Locate the cell with the specified text and output its (X, Y) center coordinate. 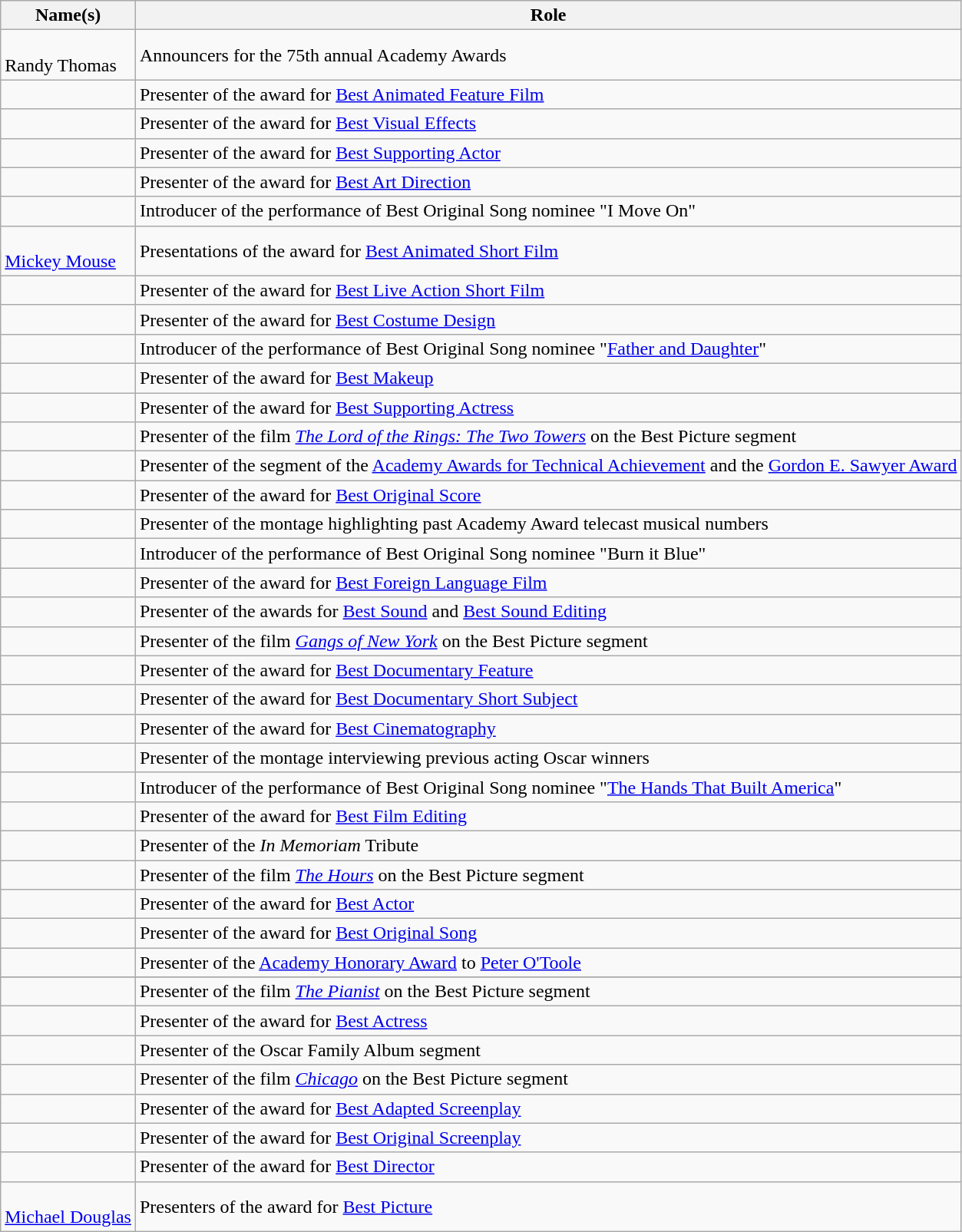
Presenter of the award for Best Film Editing (548, 816)
Mickey Mouse (68, 250)
Presenter of the awards for Best Sound and Best Sound Editing (548, 612)
Name(s) (68, 15)
Presenter of the award for Best Makeup (548, 378)
Presenter of the award for Best Original Screenplay (548, 1138)
Presenter of the montage highlighting past Academy Award telecast musical numbers (548, 524)
Presenter of the film The Lord of the Rings: The Two Towers on the Best Picture segment (548, 437)
Introducer of the performance of Best Original Song nominee "I Move On" (548, 211)
Presenters of the award for Best Picture (548, 1207)
Michael Douglas (68, 1207)
Presenter of the award for Best Original Song (548, 933)
Presenter of the In Memoriam Tribute (548, 845)
Presenter of the award for Best Original Score (548, 495)
Presentations of the award for Best Animated Short Film (548, 250)
Introducer of the performance of Best Original Song nominee "Burn it Blue" (548, 553)
Presenter of the award for Best Art Direction (548, 182)
Presenter of the award for Best Director (548, 1167)
Presenter of the award for Best Adapted Screenplay (548, 1108)
Presenter of the award for Best Documentary Short Subject (548, 699)
Presenter of the award for Best Visual Effects (548, 124)
Presenter of the award for Best Costume Design (548, 319)
Presenter of the award for Best Supporting Actor (548, 153)
Presenter of the segment of the Academy Awards for Technical Achievement and the Gordon E. Sawyer Award (548, 466)
Presenter of the Oscar Family Album segment (548, 1050)
Presenter of the award for Best Live Action Short Film (548, 290)
Presenter of the film Gangs of New York on the Best Picture segment (548, 641)
Presenter of the award for Best Foreign Language Film (548, 583)
Introducer of the performance of Best Original Song nominee "The Hands That Built America" (548, 787)
Presenter of the award for Best Documentary Feature (548, 670)
Presenter of the film The Hours on the Best Picture segment (548, 874)
Announcers for the 75th annual Academy Awards (548, 55)
Introducer of the performance of Best Original Song nominee "Father and Daughter" (548, 348)
Presenter of the film Chicago on the Best Picture segment (548, 1079)
Presenter of the award for Best Animated Feature Film (548, 94)
Role (548, 15)
Presenter of the award for Best Supporting Actress (548, 408)
Presenter of the film The Pianist on the Best Picture segment (548, 992)
Presenter of the Academy Honorary Award to Peter O'Toole (548, 963)
Presenter of the montage interviewing previous acting Oscar winners (548, 758)
Presenter of the award for Best Cinematography (548, 728)
Randy Thomas (68, 55)
Presenter of the award for Best Actor (548, 904)
Presenter of the award for Best Actress (548, 1021)
